Locate the cell with the specified text and output its (x, y) center coordinate. 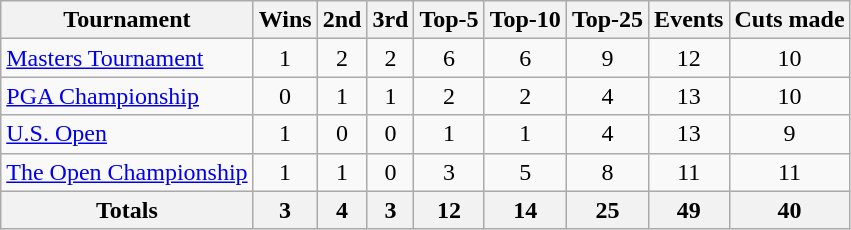
PGA Championship (127, 96)
3rd (390, 20)
U.S. Open (127, 134)
25 (607, 210)
2nd (342, 20)
40 (790, 210)
Top-5 (449, 20)
Tournament (127, 20)
Top-10 (525, 20)
8 (607, 172)
Totals (127, 210)
Events (689, 20)
The Open Championship (127, 172)
14 (525, 210)
Top-25 (607, 20)
49 (689, 210)
Cuts made (790, 20)
Wins (285, 20)
5 (525, 172)
Masters Tournament (127, 58)
